From the cell containing the given text, extract its center point as (X, Y) coordinate. 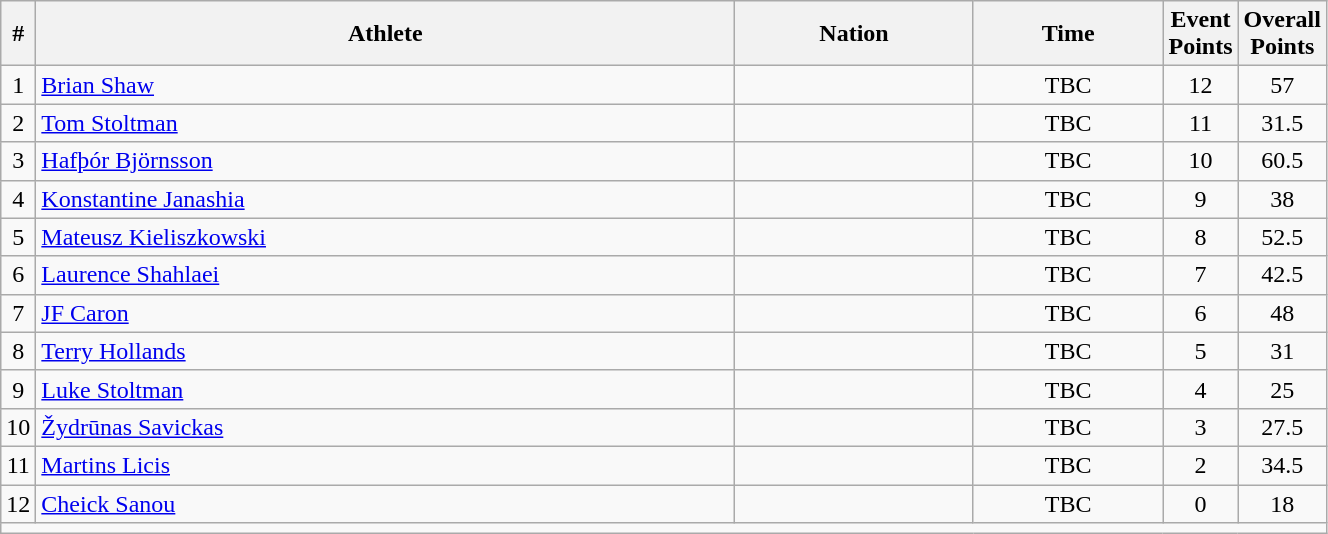
52.5 (1282, 237)
Time (1068, 34)
Cheick Sanou (386, 503)
Overall Points (1282, 34)
Žydrūnas Savickas (386, 427)
42.5 (1282, 275)
# (18, 34)
34.5 (1282, 465)
27.5 (1282, 427)
Hafþór Björnsson (386, 161)
31.5 (1282, 123)
48 (1282, 313)
JF Caron (386, 313)
38 (1282, 199)
18 (1282, 503)
Martins Licis (386, 465)
57 (1282, 85)
1 (18, 85)
60.5 (1282, 161)
Konstantine Janashia (386, 199)
Event Points (1200, 34)
Nation (854, 34)
Tom Stoltman (386, 123)
Luke Stoltman (386, 389)
Athlete (386, 34)
31 (1282, 351)
Laurence Shahlaei (386, 275)
Mateusz Kieliszkowski (386, 237)
0 (1200, 503)
25 (1282, 389)
Terry Hollands (386, 351)
Brian Shaw (386, 85)
